Locate the cell with the specified text and output its [X, Y] center coordinate. 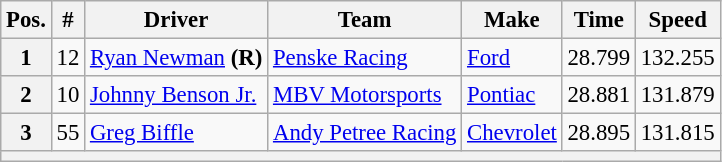
28.895 [598, 133]
10 [68, 95]
131.879 [678, 95]
Andy Petree Racing [365, 133]
Pontiac [512, 95]
Ford [512, 58]
Ryan Newman (R) [176, 58]
Penske Racing [365, 58]
Johnny Benson Jr. [176, 95]
2 [26, 95]
Driver [176, 20]
Greg Biffle [176, 133]
Time [598, 20]
131.815 [678, 133]
28.881 [598, 95]
Chevrolet [512, 133]
3 [26, 133]
12 [68, 58]
28.799 [598, 58]
1 [26, 58]
Team [365, 20]
MBV Motorsports [365, 95]
# [68, 20]
Speed [678, 20]
Make [512, 20]
Pos. [26, 20]
55 [68, 133]
132.255 [678, 58]
